Determine the (X, Y) coordinate at the center of the cell enclosing the given text.  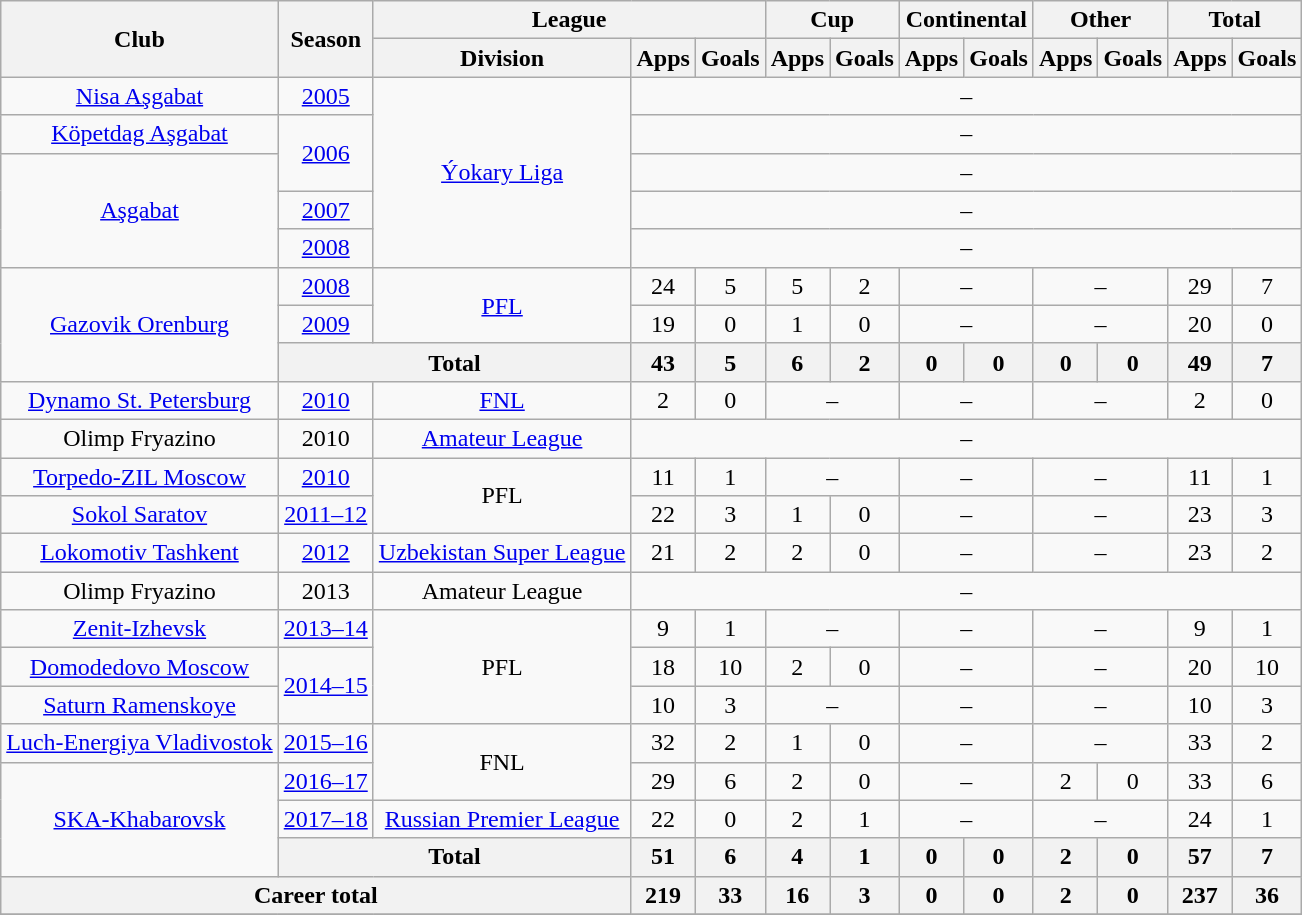
2012 (326, 553)
Career total (316, 895)
19 (663, 324)
57 (1200, 857)
Continental (966, 20)
4 (797, 857)
43 (663, 362)
21 (663, 553)
2011–12 (326, 515)
Torpedo-ZIL Moscow (140, 477)
Aşgabat (140, 210)
2014–15 (326, 686)
51 (663, 857)
Uzbekistan Super League (502, 553)
Cup (832, 20)
SKA-Khabarovsk (140, 819)
Nisa Aşgabat (140, 96)
2017–18 (326, 819)
219 (663, 895)
Club (140, 39)
League (569, 20)
49 (1200, 362)
2006 (326, 153)
Dynamo St. Petersburg (140, 400)
Division (502, 58)
2013–14 (326, 629)
36 (1267, 895)
2013 (326, 591)
18 (663, 667)
Domodedovo Moscow (140, 667)
237 (1200, 895)
Sokol Saratov (140, 515)
32 (663, 743)
Russian Premier League (502, 819)
2009 (326, 324)
2007 (326, 210)
16 (797, 895)
2005 (326, 96)
2016–17 (326, 781)
Saturn Ramenskoye (140, 705)
Köpetdag Aşgabat (140, 134)
Ýokary Liga (502, 172)
Season (326, 39)
Other (1100, 20)
2015–16 (326, 743)
Gazovik Orenburg (140, 324)
Lokomotiv Tashkent (140, 553)
Zenit-Izhevsk (140, 629)
Luch-Energiya Vladivostok (140, 743)
